Detect which cell encompasses the target text, then output its (x, y) center coordinate. 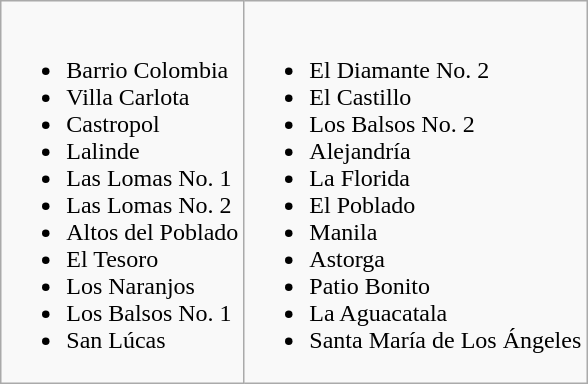
El Diamante No. 2El CastilloLos Balsos No. 2AlejandríaLa FloridaEl PobladoManilaAstorgaPatio BonitoLa AguacatalaSanta María de Los Ángeles (416, 192)
Barrio ColombiaVilla CarlotaCastropolLalindeLas Lomas No. 1Las Lomas No. 2Altos del PobladoEl TesoroLos NaranjosLos Balsos No. 1San Lúcas (122, 192)
